Return (x, y) of the center of cell containing provided text 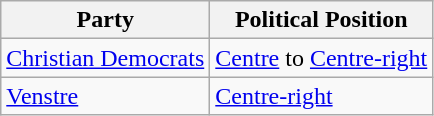
Centre to Centre-right (322, 58)
Party (106, 20)
Venstre (106, 96)
Centre-right (322, 96)
Political Position (322, 20)
Christian Democrats (106, 58)
